Find where the given text appears and provide that cell's center as [x, y] coordinate. 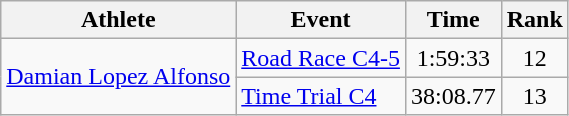
Event [321, 20]
Time Trial C4 [321, 96]
Athlete [118, 20]
13 [534, 96]
Time [453, 20]
Rank [534, 20]
1:59:33 [453, 58]
Road Race C4-5 [321, 58]
Damian Lopez Alfonso [118, 77]
38:08.77 [453, 96]
12 [534, 58]
